Pinpoint the cell where the given text exists, returning its (X, Y) midpoint coordinate. 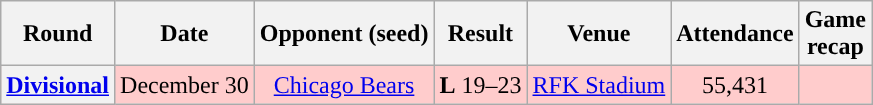
Round (58, 34)
Result (480, 34)
RFK Stadium (599, 85)
Venue (599, 34)
55,431 (735, 85)
L 19–23 (480, 85)
Date (185, 34)
Chicago Bears (344, 85)
Opponent (seed) (344, 34)
December 30 (185, 85)
Gamerecap (835, 34)
Divisional (58, 85)
Attendance (735, 34)
